Pinpoint the cell where the given text exists, returning its [x, y] midpoint coordinate. 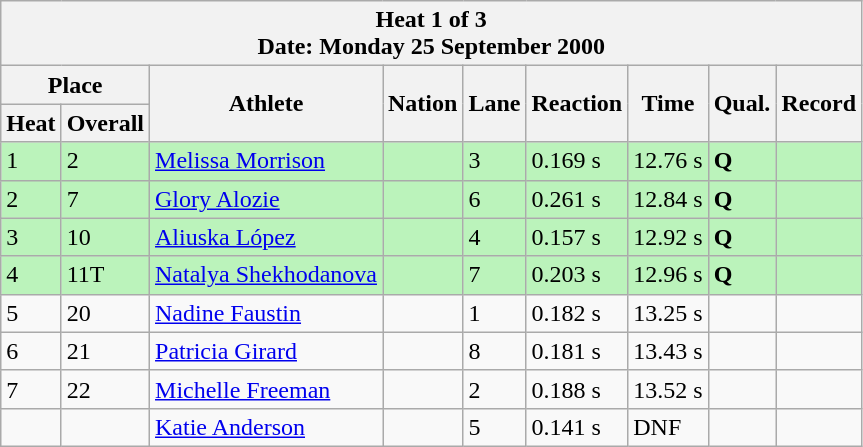
0.181 s [577, 351]
0.261 s [577, 199]
Reaction [577, 104]
Heat [31, 123]
Place [76, 85]
12.76 s [668, 161]
22 [105, 389]
13.25 s [668, 313]
Heat 1 of 3 Date: Monday 25 September 2000 [432, 34]
0.188 s [577, 389]
Record [819, 104]
Natalya Shekhodanova [266, 275]
Katie Anderson [266, 427]
13.52 s [668, 389]
12.96 s [668, 275]
0.141 s [577, 427]
Qual. [742, 104]
0.203 s [577, 275]
0.182 s [577, 313]
Lane [494, 104]
Aliuska López [266, 237]
0.157 s [577, 237]
10 [105, 237]
Patricia Girard [266, 351]
Michelle Freeman [266, 389]
8 [494, 351]
0.169 s [577, 161]
Nadine Faustin [266, 313]
Overall [105, 123]
DNF [668, 427]
Time [668, 104]
11T [105, 275]
Nation [422, 104]
13.43 s [668, 351]
12.92 s [668, 237]
12.84 s [668, 199]
Athlete [266, 104]
21 [105, 351]
Glory Alozie [266, 199]
20 [105, 313]
Melissa Morrison [266, 161]
